Detect which cell encompasses the target text, then output its [X, Y] center coordinate. 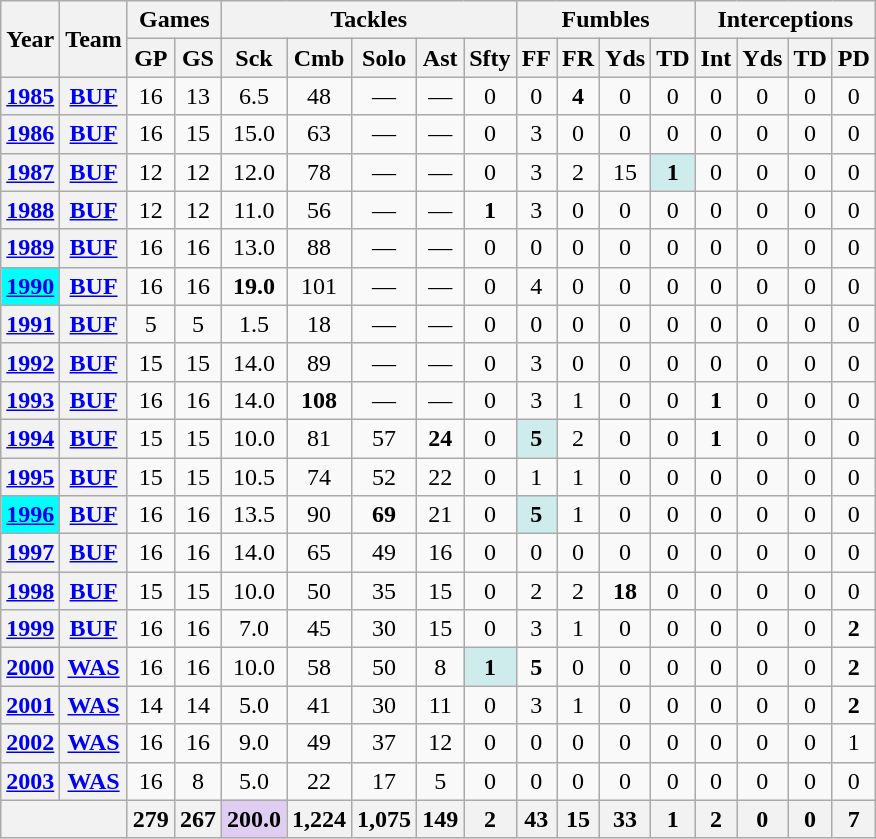
56 [320, 210]
101 [320, 286]
35 [384, 591]
2000 [30, 667]
10.5 [254, 477]
81 [320, 438]
33 [626, 819]
Int [716, 58]
Team [94, 39]
7 [854, 819]
200.0 [254, 819]
11.0 [254, 210]
1990 [30, 286]
PD [854, 58]
6.5 [254, 96]
2002 [30, 743]
48 [320, 96]
1987 [30, 172]
2003 [30, 781]
Fumbles [606, 20]
1.5 [254, 324]
63 [320, 134]
GS [198, 58]
1998 [30, 591]
1988 [30, 210]
FR [578, 58]
15.0 [254, 134]
267 [198, 819]
52 [384, 477]
Sck [254, 58]
1993 [30, 400]
Cmb [320, 58]
Ast [440, 58]
GP [150, 58]
88 [320, 248]
11 [440, 705]
58 [320, 667]
74 [320, 477]
149 [440, 819]
78 [320, 172]
279 [150, 819]
1986 [30, 134]
1997 [30, 553]
69 [384, 515]
Interceptions [785, 20]
2001 [30, 705]
17 [384, 781]
13 [198, 96]
1,075 [384, 819]
7.0 [254, 629]
19.0 [254, 286]
108 [320, 400]
Games [174, 20]
1995 [30, 477]
1991 [30, 324]
1989 [30, 248]
FF [536, 58]
12.0 [254, 172]
37 [384, 743]
1,224 [320, 819]
1996 [30, 515]
90 [320, 515]
Sfty [490, 58]
21 [440, 515]
Solo [384, 58]
43 [536, 819]
1999 [30, 629]
1985 [30, 96]
9.0 [254, 743]
65 [320, 553]
13.0 [254, 248]
1992 [30, 362]
Year [30, 39]
45 [320, 629]
1994 [30, 438]
89 [320, 362]
24 [440, 438]
Tackles [368, 20]
13.5 [254, 515]
41 [320, 705]
57 [384, 438]
